Locate the cell with the specified text and output its (x, y) center coordinate. 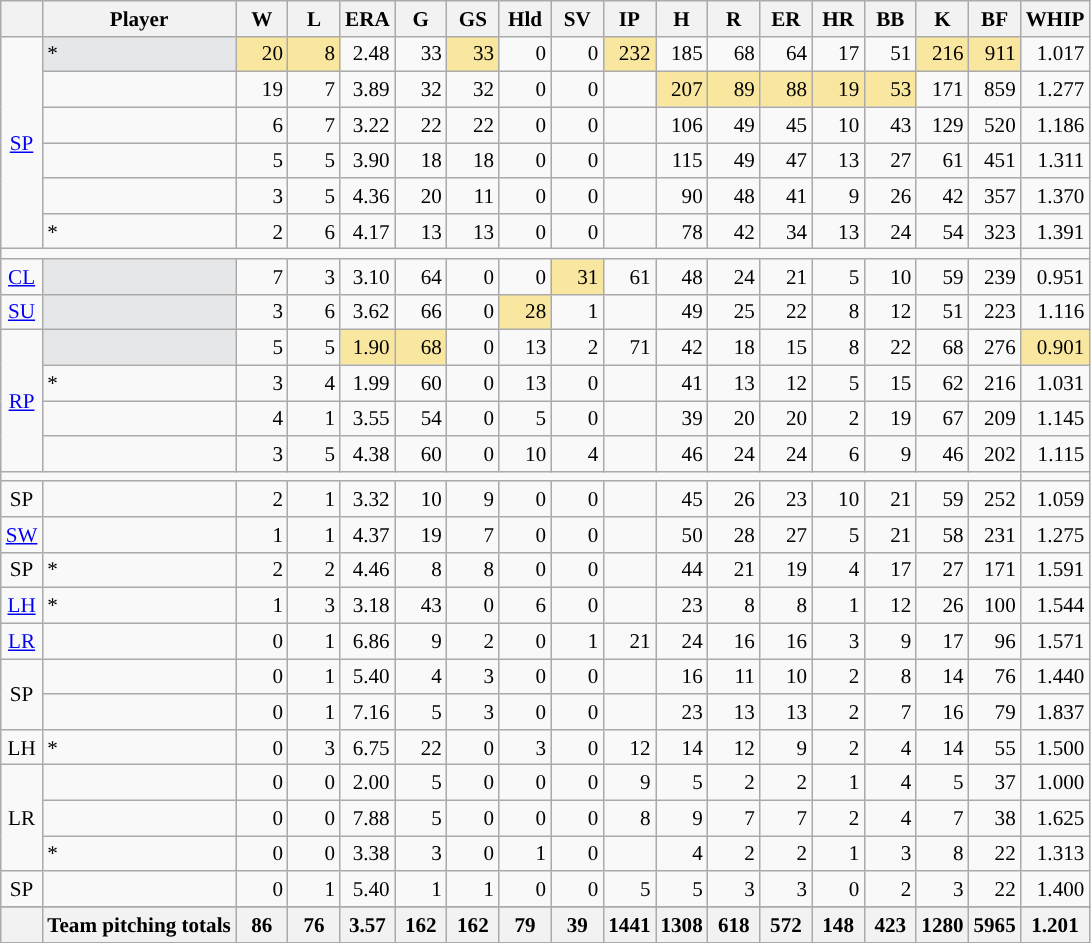
1.311 (1056, 160)
223 (995, 312)
62 (942, 382)
239 (995, 276)
1.059 (1056, 498)
1.90 (368, 348)
4.17 (368, 230)
90 (682, 196)
3.18 (368, 606)
423 (890, 924)
2.48 (368, 54)
H (682, 18)
1.186 (1056, 124)
1.625 (1056, 818)
7.16 (368, 712)
3.62 (368, 312)
1.115 (1056, 454)
451 (995, 160)
1308 (682, 924)
5965 (995, 924)
1.837 (1056, 712)
357 (995, 196)
1.000 (1056, 782)
L (314, 18)
IP (629, 18)
Team pitching totals (138, 924)
R (734, 18)
31 (577, 276)
89 (734, 90)
252 (995, 498)
276 (995, 348)
4.37 (368, 534)
47 (786, 160)
SV (577, 18)
3.89 (368, 90)
209 (995, 418)
67 (942, 418)
3.38 (368, 854)
3.32 (368, 498)
ER (786, 18)
232 (629, 54)
88 (786, 90)
CL (22, 276)
1.017 (1056, 54)
1.500 (1056, 746)
Hld (525, 18)
G (421, 18)
38 (995, 818)
W (262, 18)
1.99 (368, 382)
1280 (942, 924)
323 (995, 230)
71 (629, 348)
1.571 (1056, 640)
55 (995, 746)
6.75 (368, 746)
1.116 (1056, 312)
RP (22, 401)
25 (734, 312)
44 (682, 570)
106 (682, 124)
3.57 (368, 924)
1.145 (1056, 418)
520 (995, 124)
185 (682, 54)
4.46 (368, 570)
66 (421, 312)
2.00 (368, 782)
SW (22, 534)
4.38 (368, 454)
96 (995, 640)
Player (138, 18)
0.951 (1056, 276)
100 (995, 606)
BF (995, 18)
6.86 (368, 640)
53 (890, 90)
0.901 (1056, 348)
202 (995, 454)
4.36 (368, 196)
207 (682, 90)
7.88 (368, 818)
SU (22, 312)
1.440 (1056, 676)
3.10 (368, 276)
3.90 (368, 160)
129 (942, 124)
ERA (368, 18)
1.370 (1056, 196)
148 (838, 924)
1.313 (1056, 854)
58 (942, 534)
1.591 (1056, 570)
HR (838, 18)
86 (262, 924)
3.22 (368, 124)
78 (682, 230)
231 (995, 534)
1.031 (1056, 382)
WHIP (1056, 18)
1.201 (1056, 924)
GS (473, 18)
1.400 (1056, 888)
859 (995, 90)
115 (682, 160)
1441 (629, 924)
34 (786, 230)
572 (786, 924)
3.55 (368, 418)
1.391 (1056, 230)
1.544 (1056, 606)
618 (734, 924)
50 (682, 534)
1.275 (1056, 534)
37 (995, 782)
K (942, 18)
BB (890, 18)
911 (995, 54)
1.277 (1056, 90)
